Provide the (X, Y) coordinate of the cell's center where the given text is located.  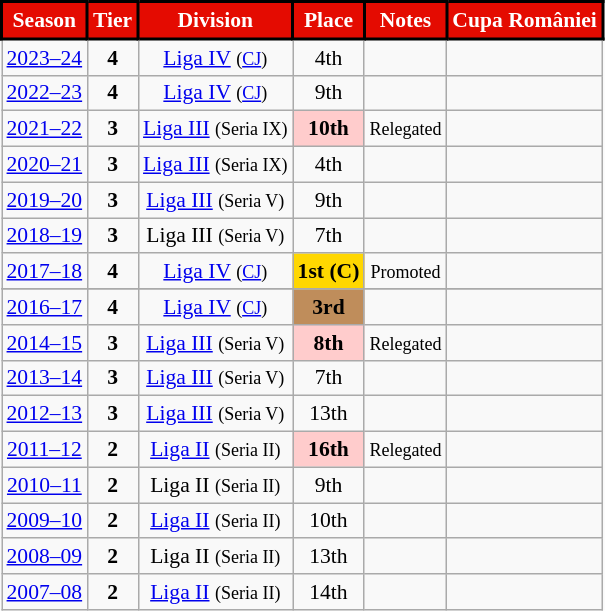
2013–14 (45, 378)
14th (329, 592)
2021–22 (45, 129)
Cupa României (525, 20)
Promoted (405, 272)
2012–13 (45, 414)
2010–11 (45, 485)
2016–17 (45, 307)
2020–21 (45, 165)
2018–19 (45, 236)
3rd (329, 307)
2022–23 (45, 93)
2008–09 (45, 557)
2023–24 (45, 57)
Season (45, 20)
Tier (112, 20)
8th (329, 343)
2017–18 (45, 272)
16th (329, 450)
2007–08 (45, 592)
2011–12 (45, 450)
2014–15 (45, 343)
Place (329, 20)
2019–20 (45, 200)
1st (C) (329, 272)
Notes (405, 20)
2009–10 (45, 521)
Division (216, 20)
